Provide the [X, Y] coordinate of the cell's center where the given text is located.  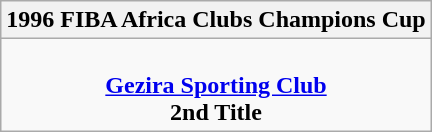
1996 FIBA Africa Clubs Champions Cup [216, 20]
Gezira Sporting Club2nd Title [216, 85]
